From the cell containing the given text, extract its center point as (x, y) coordinate. 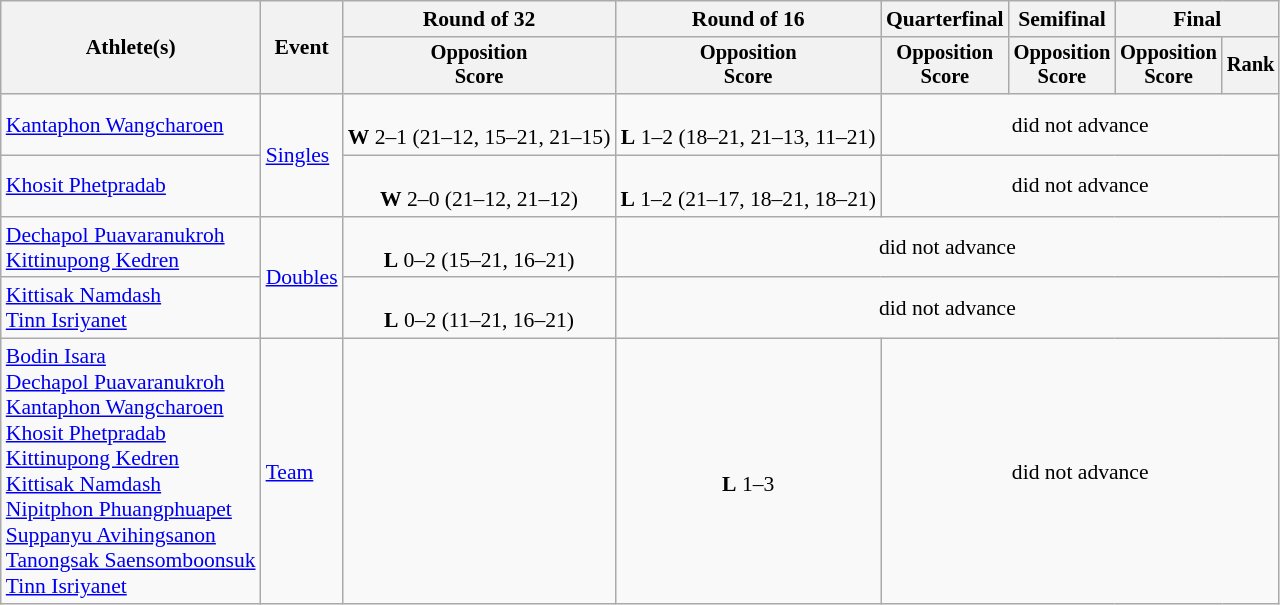
Athlete(s) (131, 48)
L 1–2 (21–17, 18–21, 18–21) (748, 186)
Kittisak NamdashTinn Isriyanet (131, 308)
W 2–1 (21–12, 15–21, 21–15) (480, 124)
Khosit Phetpradab (131, 186)
L 1–3 (748, 472)
Quarterfinal (945, 19)
Round of 16 (748, 19)
W 2–0 (21–12, 21–12) (480, 186)
Round of 32 (480, 19)
Team (302, 472)
Dechapol PuavaranukrohKittinupong Kedren (131, 248)
Semifinal (1062, 19)
Rank (1251, 66)
Event (302, 48)
L 1–2 (18–21, 21–13, 11–21) (748, 124)
L 0–2 (11–21, 16–21) (480, 308)
Doubles (302, 278)
Singles (302, 155)
L 0–2 (15–21, 16–21) (480, 248)
Final (1197, 19)
Kantaphon Wangcharoen (131, 124)
